Locate the cell with the specified text and output its (X, Y) center coordinate. 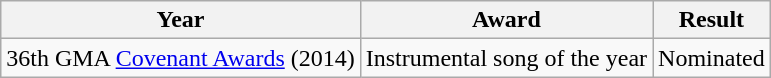
Year (181, 20)
Result (712, 20)
Award (506, 20)
Nominated (712, 58)
36th GMA Covenant Awards (2014) (181, 58)
Instrumental song of the year (506, 58)
